Provide the (x, y) coordinate of the cell's center where the given text is located.  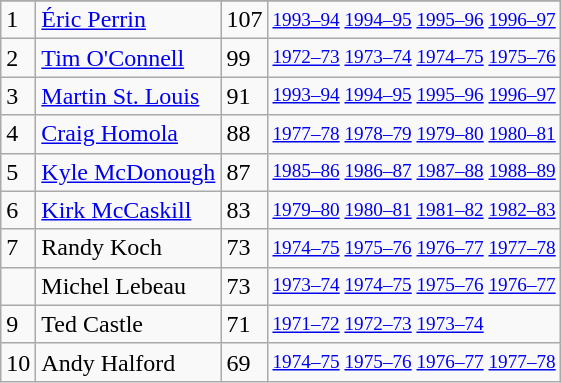
4 (18, 134)
91 (244, 96)
69 (244, 362)
1972–73 1973–74 1974–75 1975–76 (414, 58)
1977–78 1978–79 1979–80 1980–81 (414, 134)
6 (18, 210)
Craig Homola (128, 134)
1973–74 1974–75 1975–76 1976–77 (414, 286)
2 (18, 58)
71 (244, 324)
Kyle McDonough (128, 172)
107 (244, 20)
87 (244, 172)
Éric Perrin (128, 20)
1971–72 1972–73 1973–74 (414, 324)
9 (18, 324)
Randy Koch (128, 248)
10 (18, 362)
3 (18, 96)
1979–80 1980–81 1981–82 1982–83 (414, 210)
5 (18, 172)
1985–86 1986–87 1987–88 1988–89 (414, 172)
7 (18, 248)
Tim O'Connell (128, 58)
99 (244, 58)
1 (18, 20)
Ted Castle (128, 324)
88 (244, 134)
Andy Halford (128, 362)
Kirk McCaskill (128, 210)
Michel Lebeau (128, 286)
Martin St. Louis (128, 96)
83 (244, 210)
